Return [X, Y] of the center of cell containing provided text 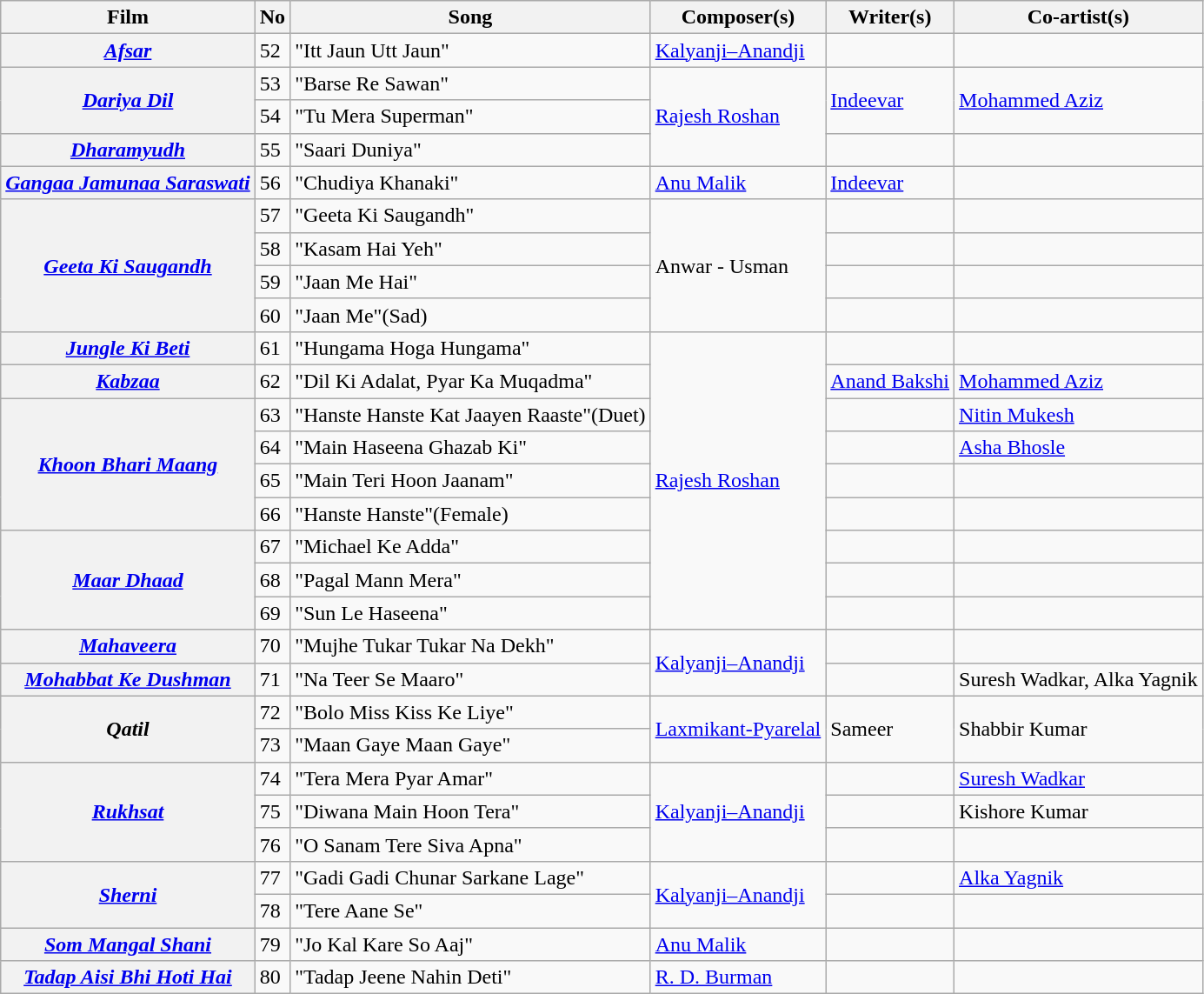
Maar Dhaad [128, 580]
Sameer [890, 729]
"Saari Duniya" [471, 150]
"Jaan Me"(Sad) [471, 315]
55 [272, 150]
Dharamyudh [128, 150]
Writer(s) [890, 17]
"Main Haseena Ghazab Ki" [471, 448]
52 [272, 50]
60 [272, 315]
"Michael Ke Adda" [471, 547]
"Hanste Hanste Kat Jaayen Raaste"(Duet) [471, 415]
53 [272, 83]
"Dil Ki Adalat, Pyar Ka Muqadma" [471, 381]
Khoon Bhari Maang [128, 464]
57 [272, 216]
Jungle Ki Beti [128, 348]
66 [272, 514]
Geeta Ki Saugandh [128, 265]
71 [272, 679]
58 [272, 249]
"Diwana Main Hoon Tera" [471, 811]
Composer(s) [738, 17]
Anand Bakshi [890, 381]
79 [272, 944]
Anwar - Usman [738, 265]
59 [272, 282]
"Pagal Mann Mera" [471, 580]
"Jo Kal Kare So Aaj" [471, 944]
Som Mangal Shani [128, 944]
65 [272, 481]
Co-artist(s) [1079, 17]
"Tere Aane Se" [471, 911]
Kabzaa [128, 381]
"Tu Mera Superman" [471, 117]
Mahaveera [128, 646]
72 [272, 712]
Afsar [128, 50]
63 [272, 415]
68 [272, 580]
"Geeta Ki Saugandh" [471, 216]
77 [272, 877]
"Gadi Gadi Chunar Sarkane Lage" [471, 877]
62 [272, 381]
Song [471, 17]
Rukhsat [128, 811]
"Maan Gaye Maan Gaye" [471, 745]
80 [272, 977]
75 [272, 811]
"Chudiya Khanaki" [471, 183]
"Itt Jaun Utt Jaun" [471, 50]
"Main Teri Hoon Jaanam" [471, 481]
Mohabbat Ke Dushman [128, 679]
Kishore Kumar [1079, 811]
Sherni [128, 894]
74 [272, 778]
"Bolo Miss Kiss Ke Liye" [471, 712]
Alka Yagnik [1079, 877]
61 [272, 348]
Laxmikant-Pyarelal [738, 729]
69 [272, 613]
"Na Teer Se Maaro" [471, 679]
Suresh Wadkar, Alka Yagnik [1079, 679]
Nitin Mukesh [1079, 415]
No [272, 17]
"Mujhe Tukar Tukar Na Dekh" [471, 646]
70 [272, 646]
Asha Bhosle [1079, 448]
R. D. Burman [738, 977]
Dariya Dil [128, 100]
"Hungama Hoga Hungama" [471, 348]
Tadap Aisi Bhi Hoti Hai [128, 977]
"Hanste Hanste"(Female) [471, 514]
Gangaa Jamunaa Saraswati [128, 183]
64 [272, 448]
67 [272, 547]
76 [272, 844]
Film [128, 17]
"Tera Mera Pyar Amar" [471, 778]
78 [272, 911]
"O Sanam Tere Siva Apna" [471, 844]
Shabbir Kumar [1079, 729]
"Barse Re Sawan" [471, 83]
"Jaan Me Hai" [471, 282]
73 [272, 745]
"Kasam Hai Yeh" [471, 249]
Suresh Wadkar [1079, 778]
54 [272, 117]
Qatil [128, 729]
"Tadap Jeene Nahin Deti" [471, 977]
"Sun Le Haseena" [471, 613]
56 [272, 183]
